From the cell containing the given text, extract its center point as [x, y] coordinate. 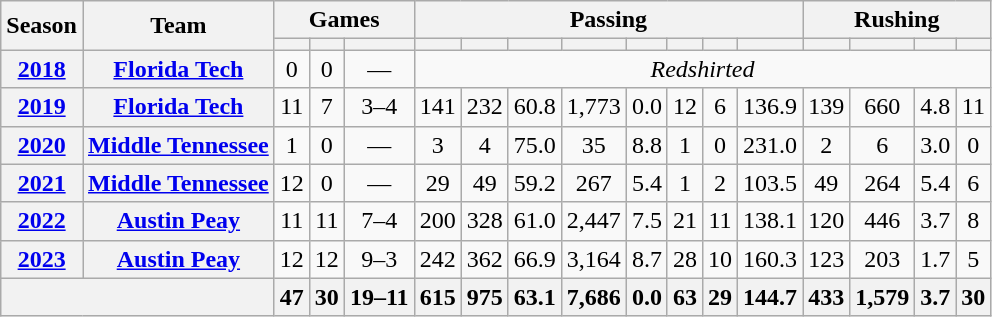
60.8 [534, 107]
Rushing [897, 20]
Passing [608, 20]
63.1 [534, 297]
7–4 [379, 221]
10 [720, 259]
19–11 [379, 297]
3 [438, 145]
615 [438, 297]
141 [438, 107]
136.9 [770, 107]
120 [826, 221]
2018 [42, 69]
2023 [42, 259]
61.0 [534, 221]
1.7 [936, 259]
433 [826, 297]
267 [594, 183]
21 [684, 221]
2019 [42, 107]
200 [438, 221]
139 [826, 107]
2021 [42, 183]
660 [882, 107]
144.7 [770, 297]
7.5 [646, 221]
203 [882, 259]
35 [594, 145]
1,773 [594, 107]
1,579 [882, 297]
4.8 [936, 107]
242 [438, 259]
5 [974, 259]
138.1 [770, 221]
66.9 [534, 259]
Games [344, 20]
160.3 [770, 259]
9–3 [379, 259]
264 [882, 183]
4 [484, 145]
446 [882, 221]
328 [484, 221]
975 [484, 297]
2,447 [594, 221]
232 [484, 107]
3–4 [379, 107]
123 [826, 259]
59.2 [534, 183]
2022 [42, 221]
Redshirted [702, 69]
231.0 [770, 145]
28 [684, 259]
3.0 [936, 145]
Team [178, 26]
3,164 [594, 259]
8.7 [646, 259]
103.5 [770, 183]
75.0 [534, 145]
362 [484, 259]
7 [326, 107]
8.8 [646, 145]
7,686 [594, 297]
Season [42, 26]
63 [684, 297]
47 [292, 297]
8 [974, 221]
2020 [42, 145]
